Capture the cell that displays the provided text and extract its (x, y) central coordinate. 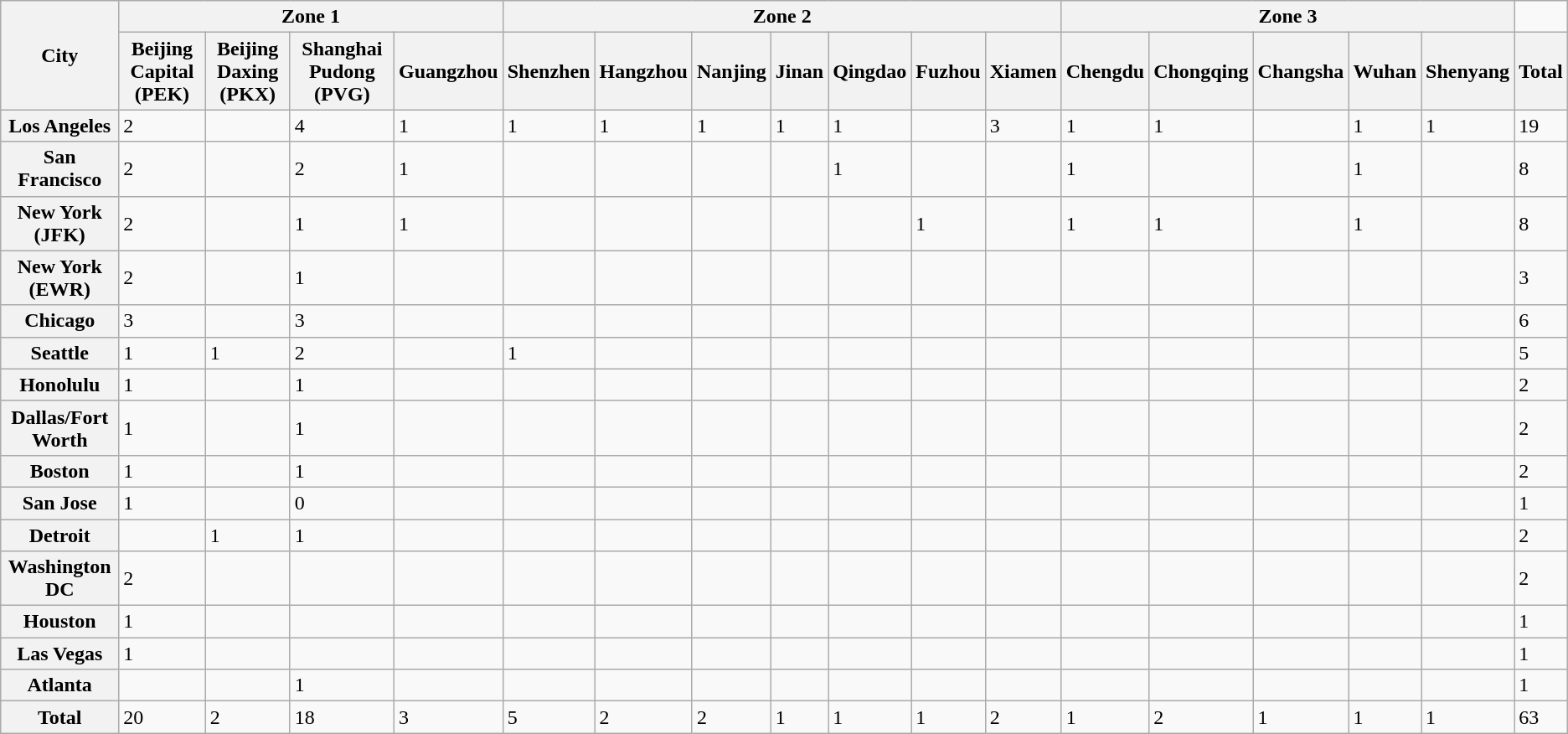
19 (1541, 126)
Zone 2 (782, 17)
4 (342, 126)
Beijing Daxing (PKX) (248, 71)
Qingdao (869, 71)
18 (342, 717)
City (60, 55)
Boston (60, 471)
Wuhan (1385, 71)
New York (EWR) (60, 278)
Chicago (60, 321)
Guangzhou (448, 71)
Hangzhou (643, 71)
Washington DC (60, 578)
Fuzhou (948, 71)
Nanjing (731, 71)
Houston (60, 622)
Las Vegas (60, 654)
New York (JFK) (60, 223)
Los Angeles (60, 126)
Xiamen (1024, 71)
Shenzhen (549, 71)
Atlanta (60, 685)
Detroit (60, 535)
Shenyang (1467, 71)
20 (162, 717)
Changsha (1301, 71)
Honolulu (60, 385)
Zone 3 (1287, 17)
Seattle (60, 353)
63 (1541, 717)
6 (1541, 321)
0 (342, 503)
Dallas/Fort Worth (60, 427)
Chengdu (1105, 71)
Beijing Capital (PEK) (162, 71)
Shanghai Pudong (PVG) (342, 71)
Chongqing (1201, 71)
San Francisco (60, 169)
Zone 1 (312, 17)
Jinan (799, 71)
San Jose (60, 503)
